Detect which cell encompasses the target text, then output its (x, y) center coordinate. 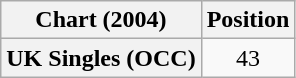
43 (248, 58)
UK Singles (OCC) (101, 58)
Chart (2004) (101, 20)
Position (248, 20)
